Find where the given text appears and provide that cell's center as (X, Y) coordinate. 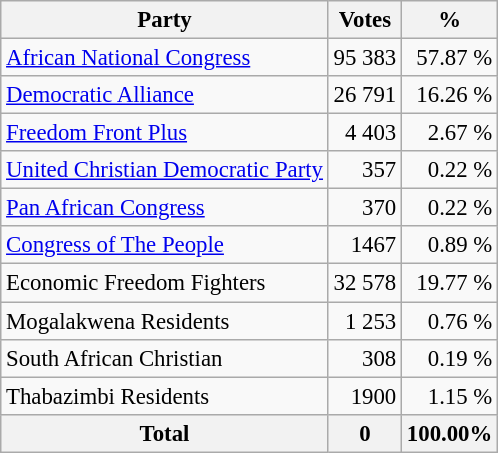
United Christian Democratic Party (165, 170)
16.26 % (450, 95)
South African Christian (165, 358)
57.87 % (450, 58)
1467 (364, 245)
African National Congress (165, 58)
% (450, 20)
0 (364, 433)
0.89 % (450, 245)
Pan African Congress (165, 208)
Total (165, 433)
1900 (364, 396)
26 791 (364, 95)
Freedom Front Plus (165, 133)
4 403 (364, 133)
Mogalakwena Residents (165, 321)
Thabazimbi Residents (165, 396)
100.00% (450, 433)
357 (364, 170)
0.76 % (450, 321)
19.77 % (450, 283)
Economic Freedom Fighters (165, 283)
Congress of The People (165, 245)
95 383 (364, 58)
1 253 (364, 321)
2.67 % (450, 133)
1.15 % (450, 396)
Party (165, 20)
32 578 (364, 283)
Democratic Alliance (165, 95)
Votes (364, 20)
308 (364, 358)
370 (364, 208)
0.19 % (450, 358)
